Identify which cell holds the provided text, then report its [x, y] central coordinate. 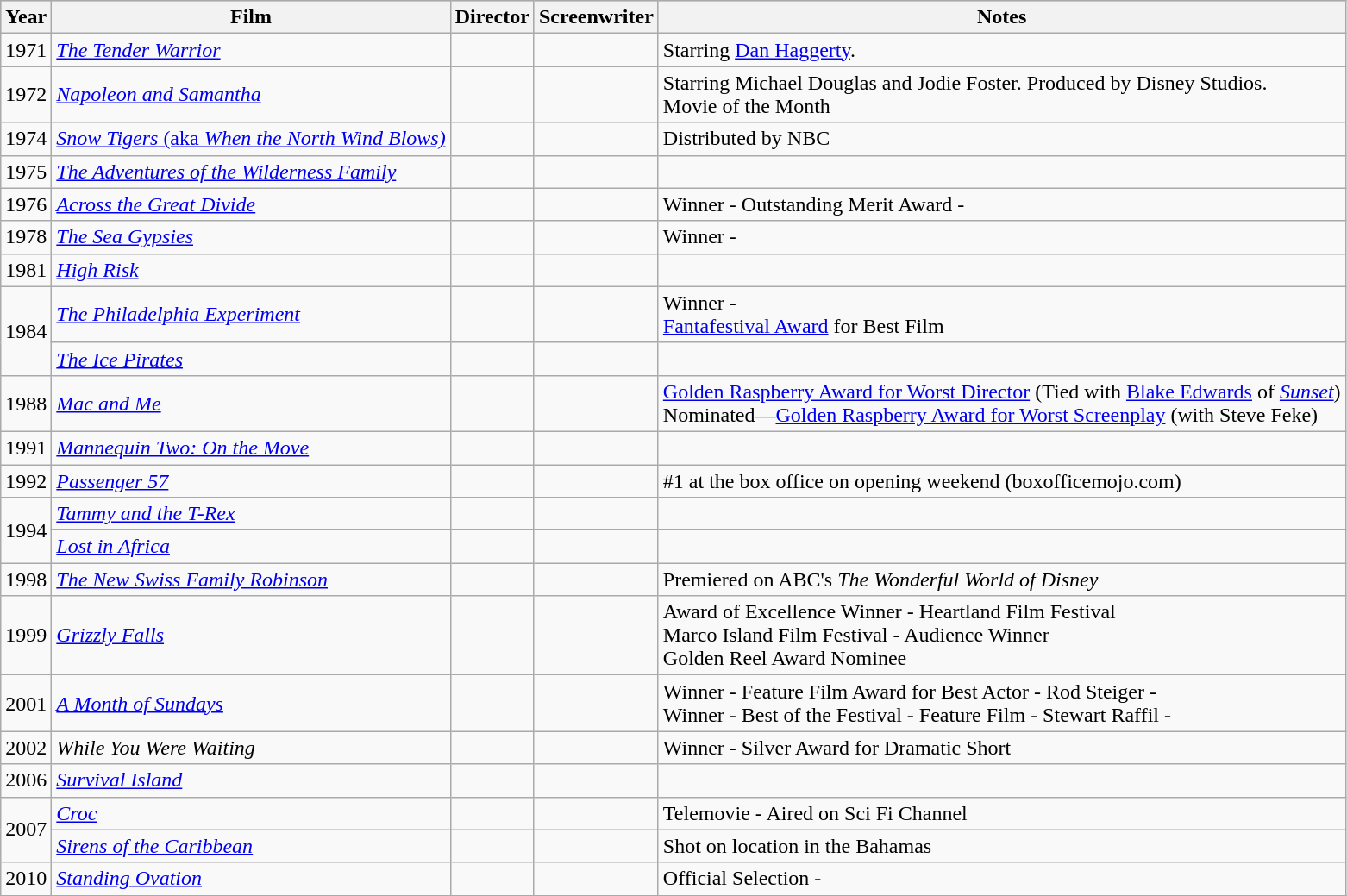
1978 [26, 237]
2006 [26, 780]
Screenwriter [596, 17]
Golden Raspberry Award for Worst Director (Tied with Blake Edwards of Sunset)Nominated—Golden Raspberry Award for Worst Screenplay (with Steve Feke) [1002, 404]
Distributed by NBC [1002, 139]
Award of Excellence Winner - Heartland Film FestivalMarco Island Film Festival - Audience WinnerGolden Reel Award Nominee [1002, 636]
Telemovie - Aired on Sci Fi Channel [1002, 813]
The Adventures of the Wilderness Family [251, 172]
1976 [26, 204]
The New Swiss Family Robinson [251, 580]
Director [492, 17]
Premiered on ABC's The Wonderful World of Disney [1002, 580]
Shot on location in the Bahamas [1002, 846]
Starring Michael Douglas and Jodie Foster. Produced by Disney Studios. Movie of the Month [1002, 95]
Notes [1002, 17]
1998 [26, 580]
Napoleon and Samantha [251, 95]
2010 [26, 879]
The Sea Gypsies [251, 237]
Snow Tigers (aka When the North Wind Blows) [251, 139]
Grizzly Falls [251, 636]
Lost in Africa [251, 547]
Winner - Silver Award for Dramatic Short [1002, 748]
1981 [26, 270]
Winner - Outstanding Merit Award - [1002, 204]
1971 [26, 50]
Film [251, 17]
#1 at the box office on opening weekend (boxofficemojo.com) [1002, 480]
1992 [26, 480]
1972 [26, 95]
Survival Island [251, 780]
Sirens of the Caribbean [251, 846]
Winner - Feature Film Award for Best Actor - Rod Steiger - Winner - Best of the Festival - Feature Film - Stewart Raffil - [1002, 704]
Tammy and the T-Rex [251, 514]
Official Selection - [1002, 879]
The Ice Pirates [251, 359]
1994 [26, 530]
While You Were Waiting [251, 748]
1974 [26, 139]
Mac and Me [251, 404]
2002 [26, 748]
2001 [26, 704]
A Month of Sundays [251, 704]
Starring Dan Haggerty. [1002, 50]
1991 [26, 448]
Winner - [1002, 237]
Winner - Fantafestival Award for Best Film [1002, 314]
Standing Ovation [251, 879]
1988 [26, 404]
The Philadelphia Experiment [251, 314]
Croc [251, 813]
Year [26, 17]
1984 [26, 331]
The Tender Warrior [251, 50]
Mannequin Two: On the Move [251, 448]
High Risk [251, 270]
Across the Great Divide [251, 204]
1975 [26, 172]
Passenger 57 [251, 480]
1999 [26, 636]
2007 [26, 830]
